Extract the [x, y] coordinate from the center of the cell holding the provided text.  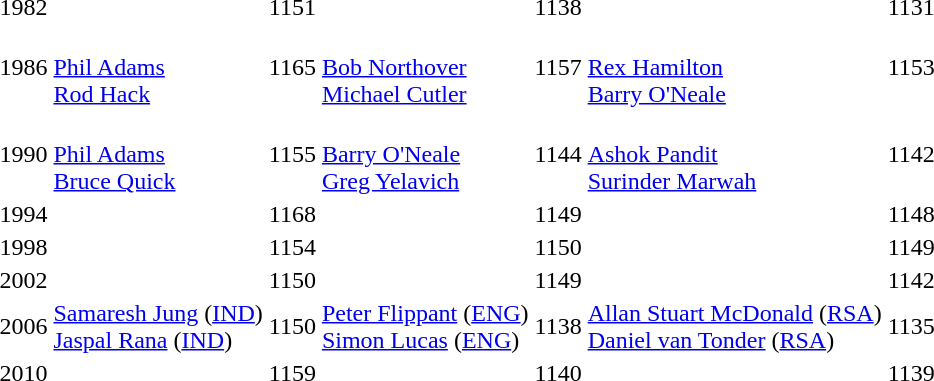
Bob NorthoverMichael Cutler [425, 67]
1154 [292, 247]
Allan Stuart McDonald (RSA) Daniel van Tonder (RSA) [734, 326]
Samaresh Jung (IND) Jaspal Rana (IND) [158, 326]
Peter Flippant (ENG) Simon Lucas (ENG) [425, 326]
Barry O'NealeGreg Yelavich [425, 154]
1165 [292, 67]
1155 [292, 154]
1144 [558, 154]
1168 [292, 214]
Rex HamiltonBarry O'Neale [734, 67]
Ashok PanditSurinder Marwah [734, 154]
1138 [558, 326]
1157 [558, 67]
Phil AdamsBruce Quick [158, 154]
Phil AdamsRod Hack [158, 67]
